Locate the cell with the specified text and output its [X, Y] center coordinate. 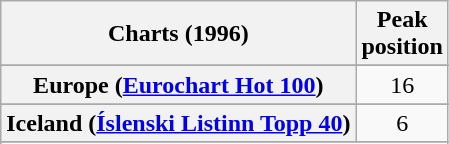
Iceland (Íslenski Listinn Topp 40) [178, 123]
Charts (1996) [178, 34]
6 [402, 123]
Europe (Eurochart Hot 100) [178, 85]
16 [402, 85]
Peakposition [402, 34]
